Search for the cell housing the specified text and yield its (x, y) center coordinate. 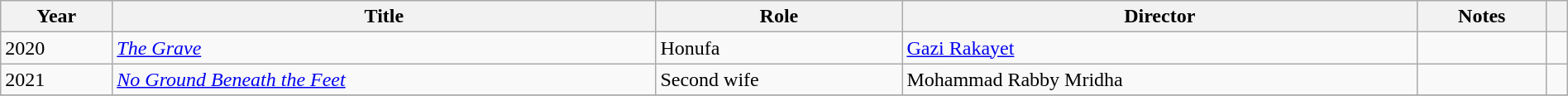
2021 (56, 79)
Gazi Rakayet (1159, 48)
Notes (1482, 17)
Role (779, 17)
Director (1159, 17)
Second wife (779, 79)
2020 (56, 48)
The Grave (384, 48)
Year (56, 17)
Honufa (779, 48)
Title (384, 17)
No Ground Beneath the Feet (384, 79)
Mohammad Rabby Mridha (1159, 79)
